Determine the [x, y] coordinate at the center of the cell enclosing the given text.  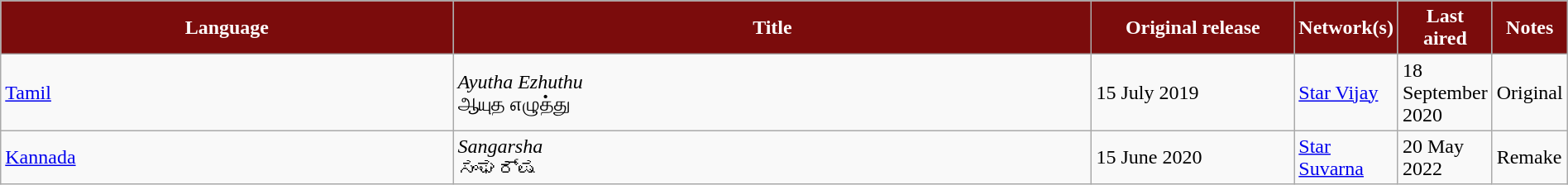
Star Suvarna [1346, 157]
Kannada [227, 157]
Language [227, 28]
20 May 2022 [1445, 157]
15 June 2020 [1193, 157]
Star Vijay [1346, 92]
Original [1530, 92]
Ayutha Ezhuthu ஆயுத எழுத்து [772, 92]
18 September 2020 [1445, 92]
Notes [1530, 28]
Network(s) [1346, 28]
Last aired [1445, 28]
15 July 2019 [1193, 92]
Original release [1193, 28]
Remake [1530, 157]
Tamil [227, 92]
Sangarsha ಸಂಘರ್ಷ [772, 157]
Title [772, 28]
